From the cell containing the given text, extract its center point as (X, Y) coordinate. 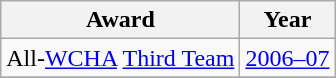
2006–07 (288, 58)
Year (288, 20)
All-WCHA Third Team (120, 58)
Award (120, 20)
